For the text-containing cell, return its midpoint in [x, y] coordinate format. 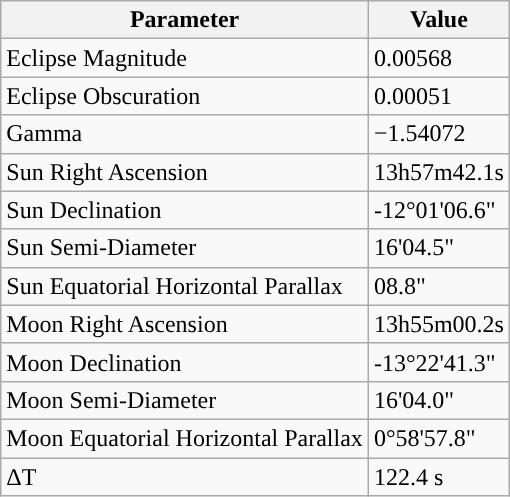
ΔT [185, 477]
122.4 s [438, 477]
Value [438, 20]
Moon Declination [185, 362]
13h55m00.2s [438, 324]
Eclipse Obscuration [185, 96]
−1.54072 [438, 134]
0.00568 [438, 58]
Moon Semi-Diameter [185, 400]
16'04.0" [438, 400]
0°58'57.8" [438, 438]
Parameter [185, 20]
0.00051 [438, 96]
08.8" [438, 286]
-12°01'06.6" [438, 210]
Moon Right Ascension [185, 324]
-13°22'41.3" [438, 362]
Sun Right Ascension [185, 172]
16'04.5" [438, 248]
Sun Equatorial Horizontal Parallax [185, 286]
Moon Equatorial Horizontal Parallax [185, 438]
Gamma [185, 134]
Sun Semi-Diameter [185, 248]
13h57m42.1s [438, 172]
Eclipse Magnitude [185, 58]
Sun Declination [185, 210]
